Find where the given text appears and provide that cell's center as (X, Y) coordinate. 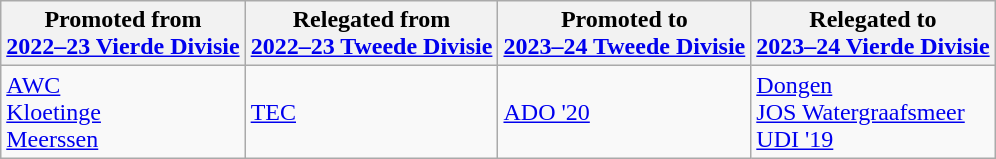
Promoted to2023–24 Tweede Divisie (624, 34)
AWCKloetingeMeerssen (123, 112)
Promoted from2022–23 Vierde Divisie (123, 34)
TEC (372, 112)
Relegated from2022–23 Tweede Divisie (372, 34)
DongenJOS WatergraafsmeerUDI '19 (873, 112)
Relegated to2023–24 Vierde Divisie (873, 34)
ADO '20 (624, 112)
